Return the [X, Y] coordinate for the center point of the cell that contains the specified text.  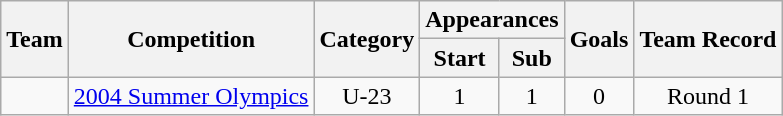
Appearances [492, 20]
Goals [599, 39]
Category [367, 39]
Team [35, 39]
0 [599, 96]
Sub [532, 58]
Team Record [708, 39]
Start [460, 58]
Round 1 [708, 96]
U-23 [367, 96]
2004 Summer Olympics [191, 96]
Competition [191, 39]
